Detect which cell encompasses the target text, then output its (X, Y) center coordinate. 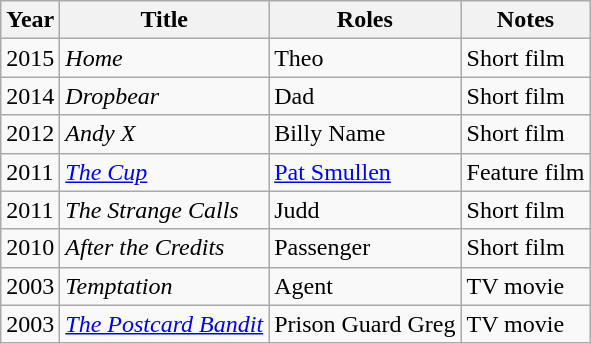
Passenger (365, 248)
The Postcard Bandit (164, 324)
Agent (365, 286)
Dad (365, 96)
Year (30, 20)
Pat Smullen (365, 172)
Prison Guard Greg (365, 324)
2012 (30, 134)
The Strange Calls (164, 210)
Roles (365, 20)
Judd (365, 210)
Theo (365, 58)
2010 (30, 248)
Temptation (164, 286)
2015 (30, 58)
Dropbear (164, 96)
Notes (526, 20)
Title (164, 20)
The Cup (164, 172)
After the Credits (164, 248)
Feature film (526, 172)
2014 (30, 96)
Andy X (164, 134)
Billy Name (365, 134)
Home (164, 58)
